Return the [X, Y] coordinate for the center point of the cell that contains the specified text.  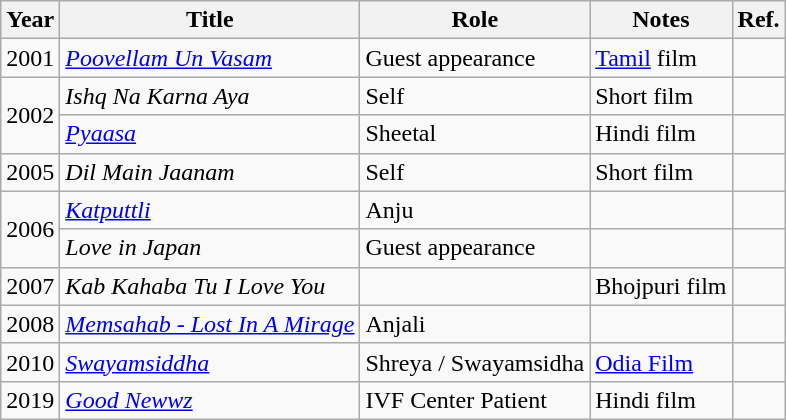
2007 [30, 286]
Dil Main Jaanam [210, 172]
Role [475, 20]
Good Newwz [210, 400]
Ishq Na Karna Aya [210, 96]
2001 [30, 58]
Shreya / Swayamsidha [475, 362]
Sheetal [475, 134]
Year [30, 20]
Memsahab - Lost In A Mirage [210, 324]
2002 [30, 115]
Notes [661, 20]
2010 [30, 362]
Katputtli [210, 210]
Bhojpuri film [661, 286]
2006 [30, 229]
Odia Film [661, 362]
IVF Center Patient [475, 400]
Swayamsiddha [210, 362]
Anju [475, 210]
Tamil film [661, 58]
2008 [30, 324]
Ref. [758, 20]
Poovellam Un Vasam [210, 58]
Title [210, 20]
2005 [30, 172]
Pyaasa [210, 134]
Love in Japan [210, 248]
Kab Kahaba Tu I Love You [210, 286]
Anjali [475, 324]
2019 [30, 400]
